Provide the [X, Y] coordinate of the cell's center where the given text is located.  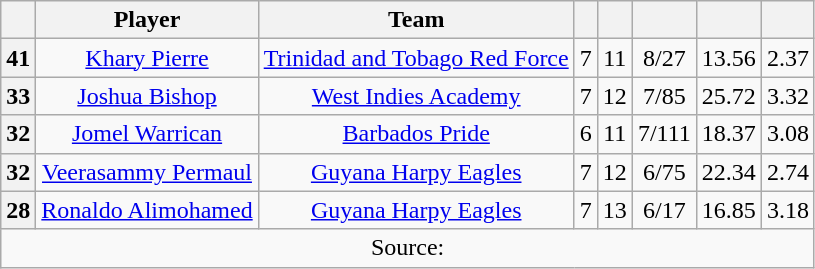
18.37 [728, 134]
28 [18, 210]
13 [614, 210]
16.85 [728, 210]
West Indies Academy [416, 96]
7/85 [664, 96]
6 [586, 134]
Barbados Pride [416, 134]
3.08 [788, 134]
13.56 [728, 58]
6/17 [664, 210]
Veerasammy Permaul [147, 172]
3.32 [788, 96]
33 [18, 96]
3.18 [788, 210]
2.74 [788, 172]
25.72 [728, 96]
Source: [408, 248]
Team [416, 20]
7/111 [664, 134]
6/75 [664, 172]
Ronaldo Alimohamed [147, 210]
41 [18, 58]
22.34 [728, 172]
Trinidad and Tobago Red Force [416, 58]
Khary Pierre [147, 58]
8/27 [664, 58]
Joshua Bishop [147, 96]
2.37 [788, 58]
Player [147, 20]
Jomel Warrican [147, 134]
